Output the [x, y] coordinate of the center of the cell containing the given text.  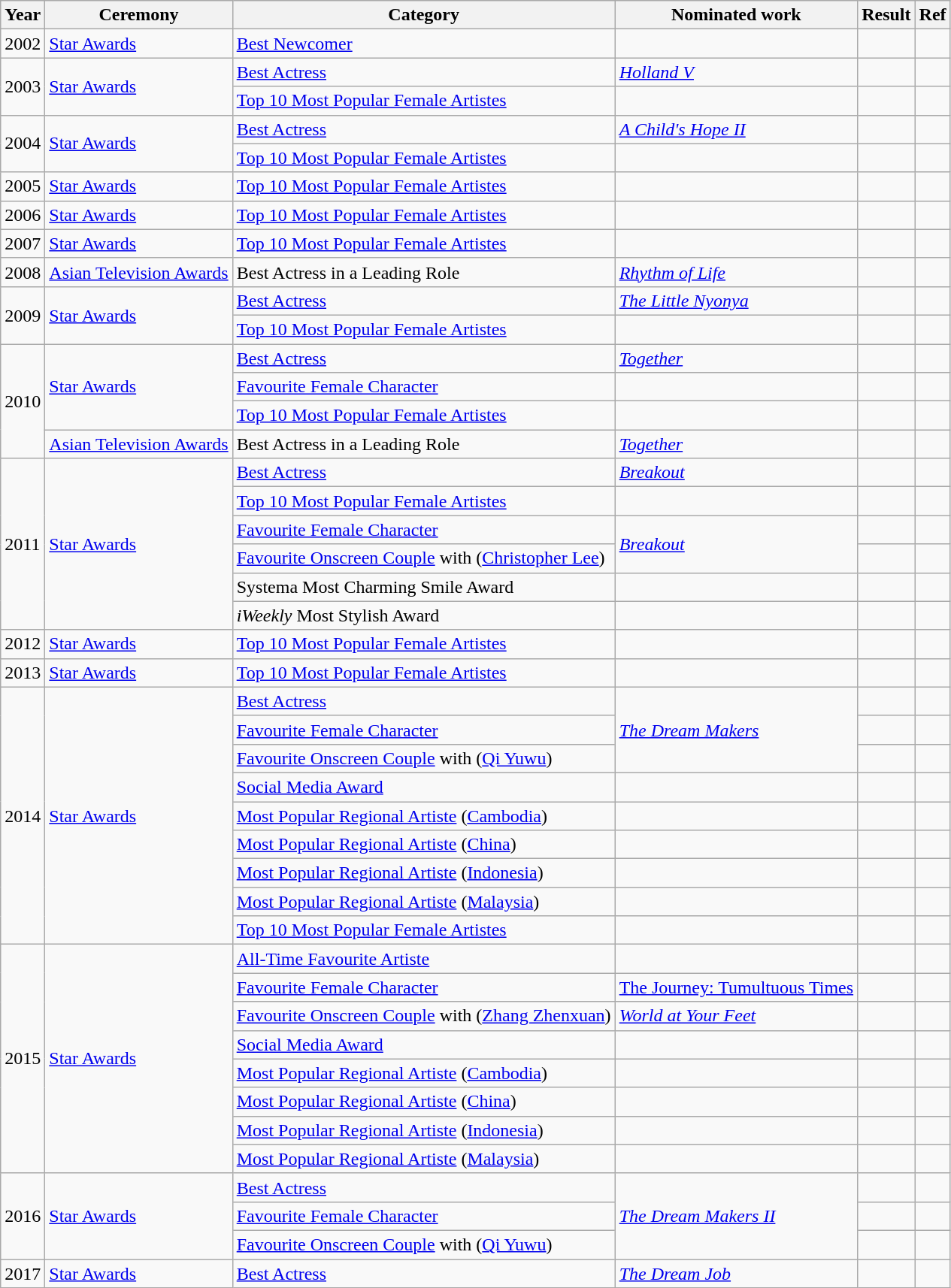
A Child's Hope II [736, 129]
2007 [23, 243]
2013 [23, 673]
2004 [23, 144]
Favourite Onscreen Couple with (Christopher Lee) [424, 558]
Rhythm of Life [736, 272]
The Dream Makers [736, 730]
Ceremony [138, 15]
Ref [932, 15]
2006 [23, 215]
2016 [23, 1216]
2005 [23, 186]
Result [886, 15]
2011 [23, 544]
Category [424, 15]
World at Your Feet [736, 1016]
2017 [23, 1274]
Nominated work [736, 15]
2010 [23, 401]
The Dream Job [736, 1274]
All-Time Favourite Artiste [424, 959]
2014 [23, 816]
Best Newcomer [424, 44]
2002 [23, 44]
2008 [23, 272]
The Dream Makers II [736, 1216]
Year [23, 15]
2003 [23, 86]
The Journey: Tumultuous Times [736, 987]
2015 [23, 1059]
Favourite Onscreen Couple with (Zhang Zhenxuan) [424, 1016]
The Little Nyonya [736, 301]
iWeekly Most Stylish Award [424, 615]
2009 [23, 315]
2012 [23, 644]
Systema Most Charming Smile Award [424, 587]
Holland V [736, 72]
